For the text-containing cell, return its midpoint in (x, y) coordinate format. 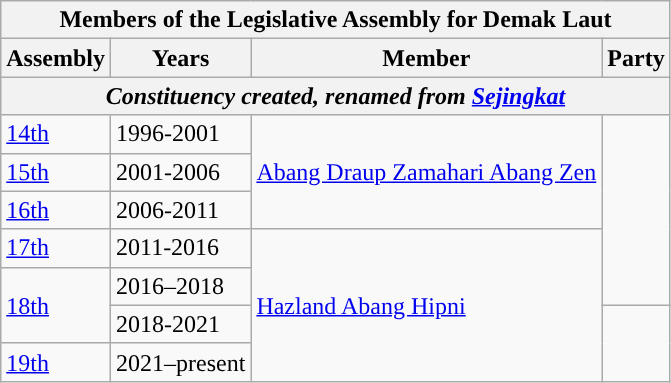
14th (56, 134)
2016–2018 (180, 286)
15th (56, 172)
2006-2011 (180, 210)
Hazland Abang Hipni (426, 305)
Assembly (56, 58)
18th (56, 305)
1996-2001 (180, 134)
17th (56, 248)
Member (426, 58)
2021–present (180, 362)
19th (56, 362)
Constituency created, renamed from Sejingkat (336, 96)
Members of the Legislative Assembly for Demak Laut (336, 20)
2011-2016 (180, 248)
2018-2021 (180, 324)
Party (636, 58)
Abang Draup Zamahari Abang Zen (426, 172)
Years (180, 58)
16th (56, 210)
2001-2006 (180, 172)
